For the text-containing cell, return its midpoint in (X, Y) coordinate format. 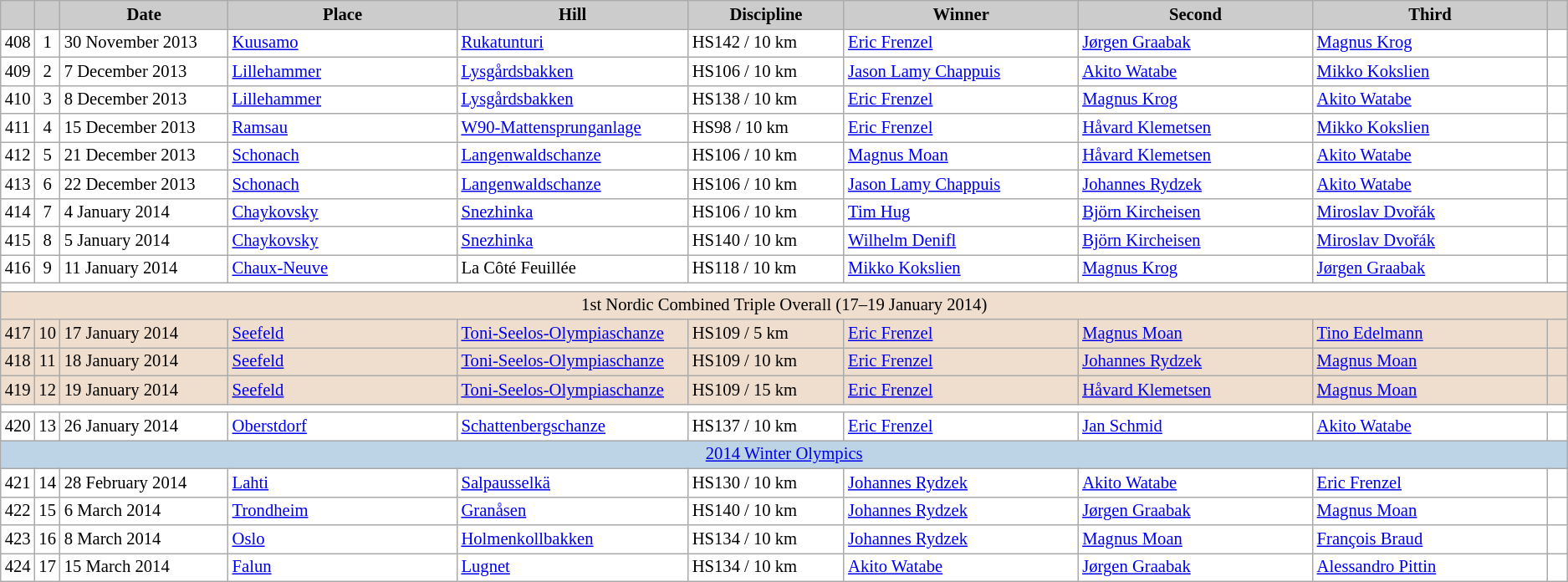
8 (47, 240)
421 (18, 482)
423 (18, 539)
Chaux-Neuve (343, 268)
3 (47, 100)
Salpausselkä (573, 482)
Rukatunturi (573, 43)
HS142 / 10 km (766, 43)
18 January 2014 (144, 361)
13 (47, 426)
François Braud (1430, 539)
Winner (961, 14)
Oberstdorf (343, 426)
26 January 2014 (144, 426)
Alessandro Pittin (1430, 567)
HS109 / 15 km (766, 390)
Oslo (343, 539)
HS138 / 10 km (766, 100)
414 (18, 212)
Kuusamo (343, 43)
28 February 2014 (144, 482)
HS98 / 10 km (766, 128)
15 March 2014 (144, 567)
HS109 / 10 km (766, 361)
12 (47, 390)
424 (18, 567)
2014 Winter Olympics (784, 454)
6 March 2014 (144, 511)
Trondheim (343, 511)
412 (18, 156)
4 (47, 128)
408 (18, 43)
1st Nordic Combined Triple Overall (17–19 January 2014) (784, 305)
420 (18, 426)
HS118 / 10 km (766, 268)
14 (47, 482)
Wilhelm Denifl (961, 240)
7 December 2013 (144, 71)
Tino Edelmann (1430, 334)
16 (47, 539)
Place (343, 14)
19 January 2014 (144, 390)
6 (47, 184)
15 December 2013 (144, 128)
410 (18, 100)
Holmenkollbakken (573, 539)
Lugnet (573, 567)
418 (18, 361)
11 (47, 361)
30 November 2013 (144, 43)
9 (47, 268)
Discipline (766, 14)
HS130 / 10 km (766, 482)
422 (18, 511)
10 (47, 334)
15 (47, 511)
8 December 2013 (144, 100)
22 December 2013 (144, 184)
413 (18, 184)
17 January 2014 (144, 334)
Ramsau (343, 128)
Tim Hug (961, 212)
Granåsen (573, 511)
Lahti (343, 482)
La Côté Feuillée (573, 268)
W90-Mattensprunganlage (573, 128)
Schattenbergschanze (573, 426)
409 (18, 71)
5 (47, 156)
417 (18, 334)
411 (18, 128)
Date (144, 14)
4 January 2014 (144, 212)
Second (1195, 14)
8 March 2014 (144, 539)
21 December 2013 (144, 156)
Jan Schmid (1195, 426)
1 (47, 43)
HS137 / 10 km (766, 426)
17 (47, 567)
7 (47, 212)
HS109 / 5 km (766, 334)
2 (47, 71)
Hill (573, 14)
415 (18, 240)
Third (1430, 14)
11 January 2014 (144, 268)
419 (18, 390)
Falun (343, 567)
5 January 2014 (144, 240)
416 (18, 268)
